Find where the given text appears and provide that cell's center as [X, Y] coordinate. 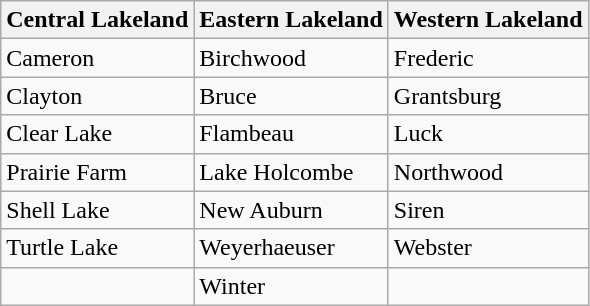
Western Lakeland [488, 20]
Luck [488, 134]
Weyerhaeuser [291, 248]
Clear Lake [98, 134]
Frederic [488, 58]
Winter [291, 286]
Webster [488, 248]
Turtle Lake [98, 248]
Siren [488, 210]
Clayton [98, 96]
Grantsburg [488, 96]
Bruce [291, 96]
New Auburn [291, 210]
Eastern Lakeland [291, 20]
Prairie Farm [98, 172]
Central Lakeland [98, 20]
Cameron [98, 58]
Northwood [488, 172]
Lake Holcombe [291, 172]
Flambeau [291, 134]
Birchwood [291, 58]
Shell Lake [98, 210]
